Scan for the cell matching the given text and deliver its (x, y) coordinate at center. 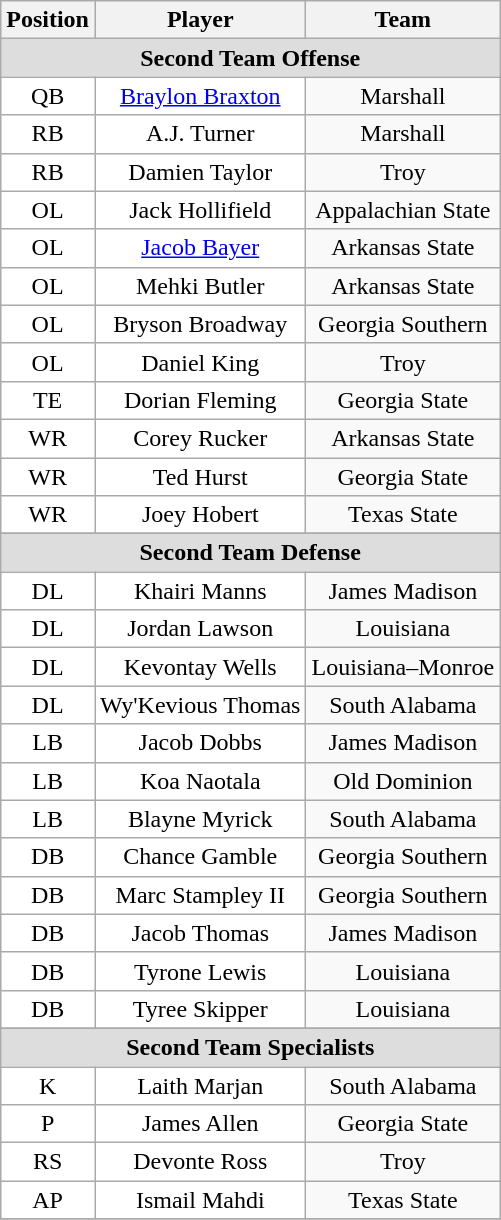
AP (48, 1200)
Joey Hobert (200, 515)
Jordan Lawson (200, 629)
Wy'Kevious Thomas (200, 705)
Kevontay Wells (200, 667)
Corey Rucker (200, 438)
Jacob Dobbs (200, 743)
Braylon Braxton (200, 96)
Second Team Defense (250, 553)
Chance Gamble (200, 857)
Jacob Thomas (200, 933)
QB (48, 96)
Damien Taylor (200, 172)
Ismail Mahdi (200, 1200)
Tyree Skipper (200, 1009)
Position (48, 20)
Tyrone Lewis (200, 971)
Bryson Broadway (200, 324)
Mehki Butler (200, 286)
Team (403, 20)
Jacob Bayer (200, 248)
K (48, 1085)
Old Dominion (403, 781)
Marc Stampley II (200, 895)
Ted Hurst (200, 477)
Laith Marjan (200, 1085)
Blayne Myrick (200, 819)
Khairi Manns (200, 591)
Devonte Ross (200, 1162)
Louisiana–Monroe (403, 667)
Koa Naotala (200, 781)
P (48, 1124)
RS (48, 1162)
Dorian Fleming (200, 400)
Appalachian State (403, 210)
Player (200, 20)
TE (48, 400)
Second Team Offense (250, 58)
Second Team Specialists (250, 1047)
James Allen (200, 1124)
Jack Hollifield (200, 210)
Daniel King (200, 362)
A.J. Turner (200, 134)
